Find where the given text appears and provide that cell's center as (x, y) coordinate. 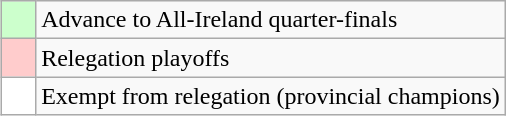
Advance to All-Ireland quarter-finals (271, 20)
Relegation playoffs (271, 58)
Exempt from relegation (provincial champions) (271, 96)
